From the cell containing the given text, extract its center point as (X, Y) coordinate. 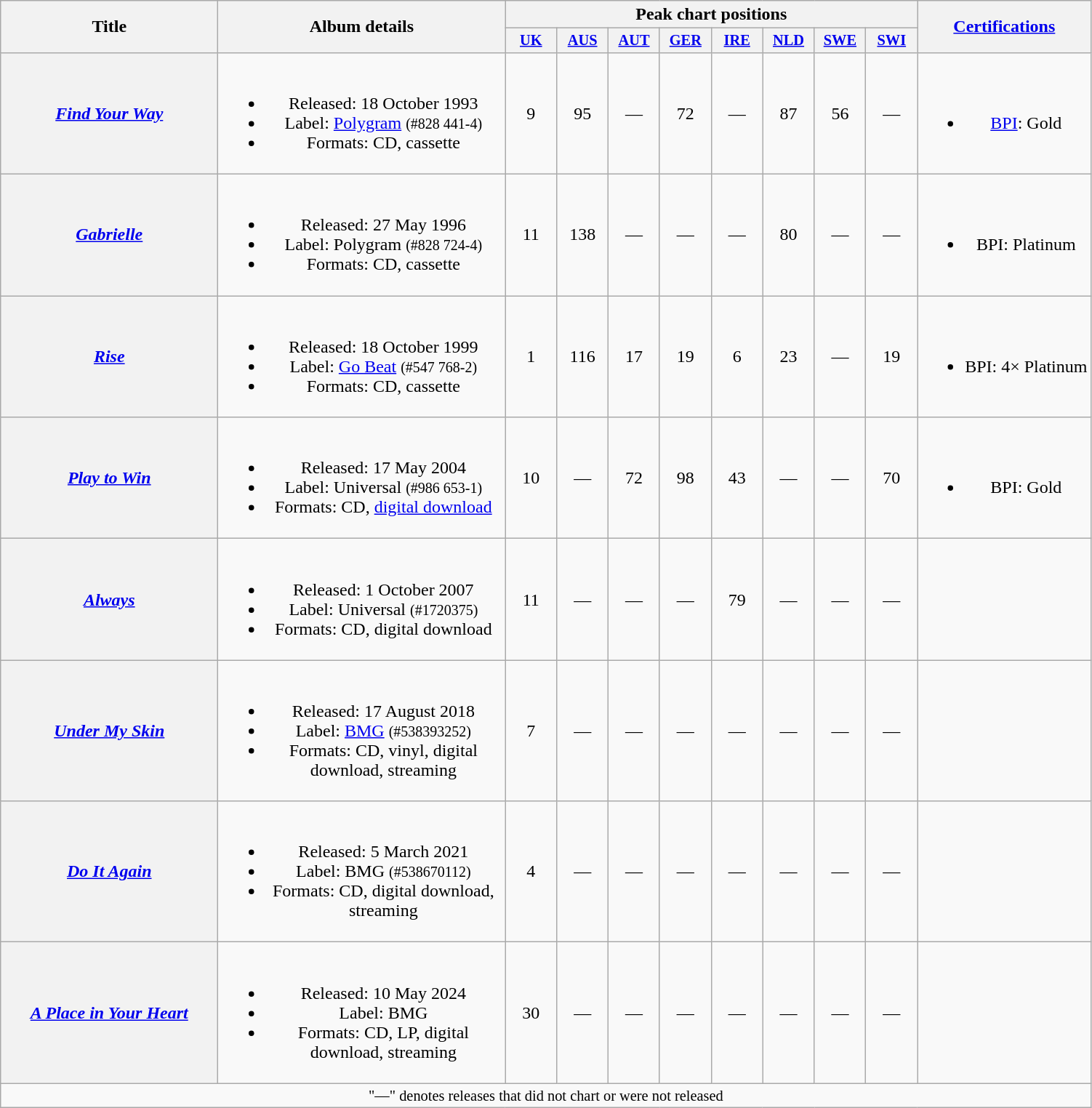
9 (531, 113)
Rise (109, 356)
98 (685, 478)
95 (583, 113)
10 (531, 478)
Under My Skin (109, 731)
Gabrielle (109, 236)
Play to Win (109, 478)
7 (531, 731)
NLD (788, 41)
SWI (891, 41)
Released: 27 May 1996Label: Polygram (#828 724-4)Formats: CD, cassette (362, 236)
Released: 18 October 1999Label: Go Beat (#547 768-2)Formats: CD, cassette (362, 356)
BPI: 4× Platinum (1005, 356)
SWE (840, 41)
Released: 17 May 2004Label: Universal (#986 653-1)Formats: CD, digital download (362, 478)
UK (531, 41)
"—" denotes releases that did not chart or were not released (546, 1096)
43 (737, 478)
Always (109, 599)
GER (685, 41)
116 (583, 356)
A Place in Your Heart (109, 1013)
BPI: Platinum (1005, 236)
AUT (634, 41)
1 (531, 356)
56 (840, 113)
138 (583, 236)
Peak chart positions (711, 15)
70 (891, 478)
Find Your Way (109, 113)
Released: 18 October 1993Label: Polygram (#828 441-4)Formats: CD, cassette (362, 113)
17 (634, 356)
30 (531, 1013)
79 (737, 599)
80 (788, 236)
Released: 1 October 2007Label: Universal (#1720375)Formats: CD, digital download (362, 599)
IRE (737, 41)
87 (788, 113)
Do It Again (109, 872)
Released: 17 August 2018Label: BMG (#538393252)Formats: CD, vinyl, digital download, streaming (362, 731)
AUS (583, 41)
Certifications (1005, 27)
Released: 5 March 2021Label: BMG (#538670112)Formats: CD, digital download, streaming (362, 872)
4 (531, 872)
Title (109, 27)
Album details (362, 27)
Released: 10 May 2024Label: BMGFormats: CD, LP, digital download, streaming (362, 1013)
6 (737, 356)
23 (788, 356)
